From the cell containing the given text, extract its center point as (x, y) coordinate. 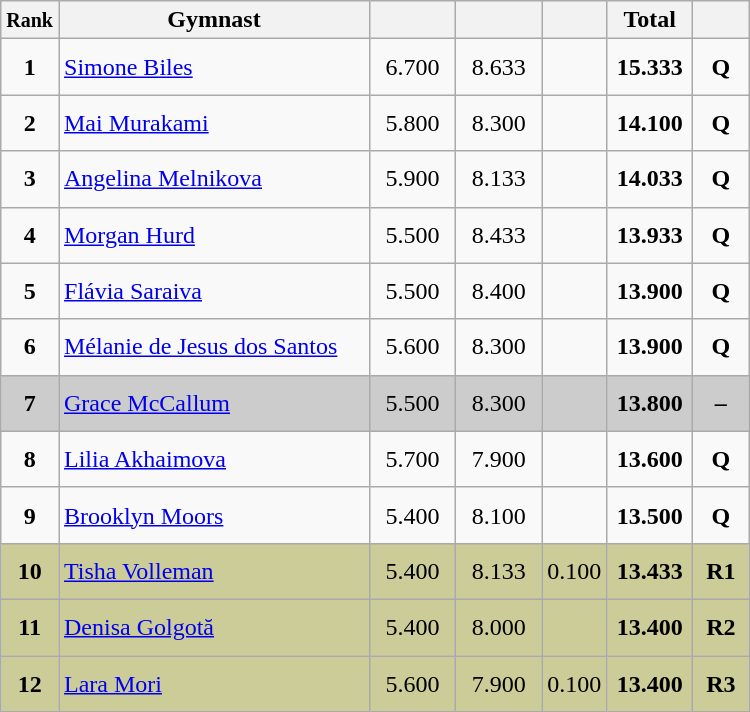
– (721, 403)
14.033 (650, 179)
R1 (721, 571)
Tisha Volleman (214, 571)
Flávia Saraiva (214, 291)
Lara Mori (214, 684)
7 (30, 403)
10 (30, 571)
Angelina Melnikova (214, 179)
13.800 (650, 403)
15.333 (650, 67)
13.433 (650, 571)
Mélanie de Jesus dos Santos (214, 347)
12 (30, 684)
Lilia Akhaimova (214, 459)
11 (30, 627)
6.700 (413, 67)
3 (30, 179)
Grace McCallum (214, 403)
5.700 (413, 459)
13.933 (650, 235)
R2 (721, 627)
13.500 (650, 515)
6 (30, 347)
8.633 (499, 67)
8.000 (499, 627)
8.433 (499, 235)
8.100 (499, 515)
1 (30, 67)
5.800 (413, 123)
8.400 (499, 291)
Simone Biles (214, 67)
2 (30, 123)
8 (30, 459)
5 (30, 291)
Denisa Golgotă (214, 627)
Rank (30, 20)
Total (650, 20)
4 (30, 235)
14.100 (650, 123)
Morgan Hurd (214, 235)
9 (30, 515)
R3 (721, 684)
Mai Murakami (214, 123)
13.600 (650, 459)
Gymnast (214, 20)
Brooklyn Moors (214, 515)
5.900 (413, 179)
